Capture the cell that displays the provided text and extract its [X, Y] central coordinate. 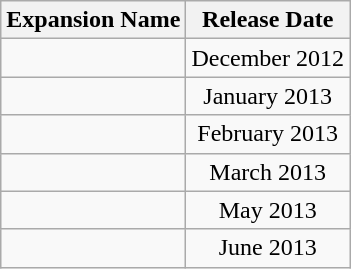
June 2013 [268, 248]
Expansion Name [94, 20]
January 2013 [268, 96]
Release Date [268, 20]
March 2013 [268, 172]
February 2013 [268, 134]
December 2012 [268, 58]
May 2013 [268, 210]
